Identify which cell holds the provided text, then report its [X, Y] central coordinate. 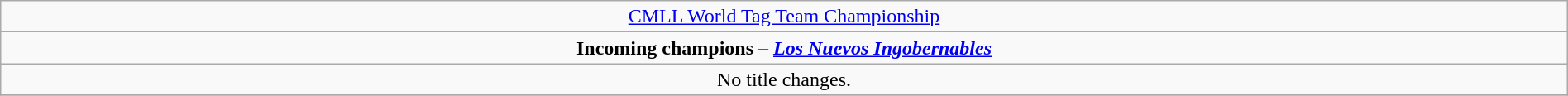
Incoming champions – Los Nuevos Ingobernables [784, 48]
No title changes. [784, 79]
CMLL World Tag Team Championship [784, 17]
